Determine the [x, y] coordinate at the center of the cell enclosing the given text.  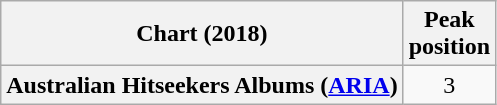
Peakposition [449, 34]
Australian Hitseekers Albums (ARIA) [202, 85]
Chart (2018) [202, 34]
3 [449, 85]
